Extract the [X, Y] coordinate from the center of the cell holding the provided text.  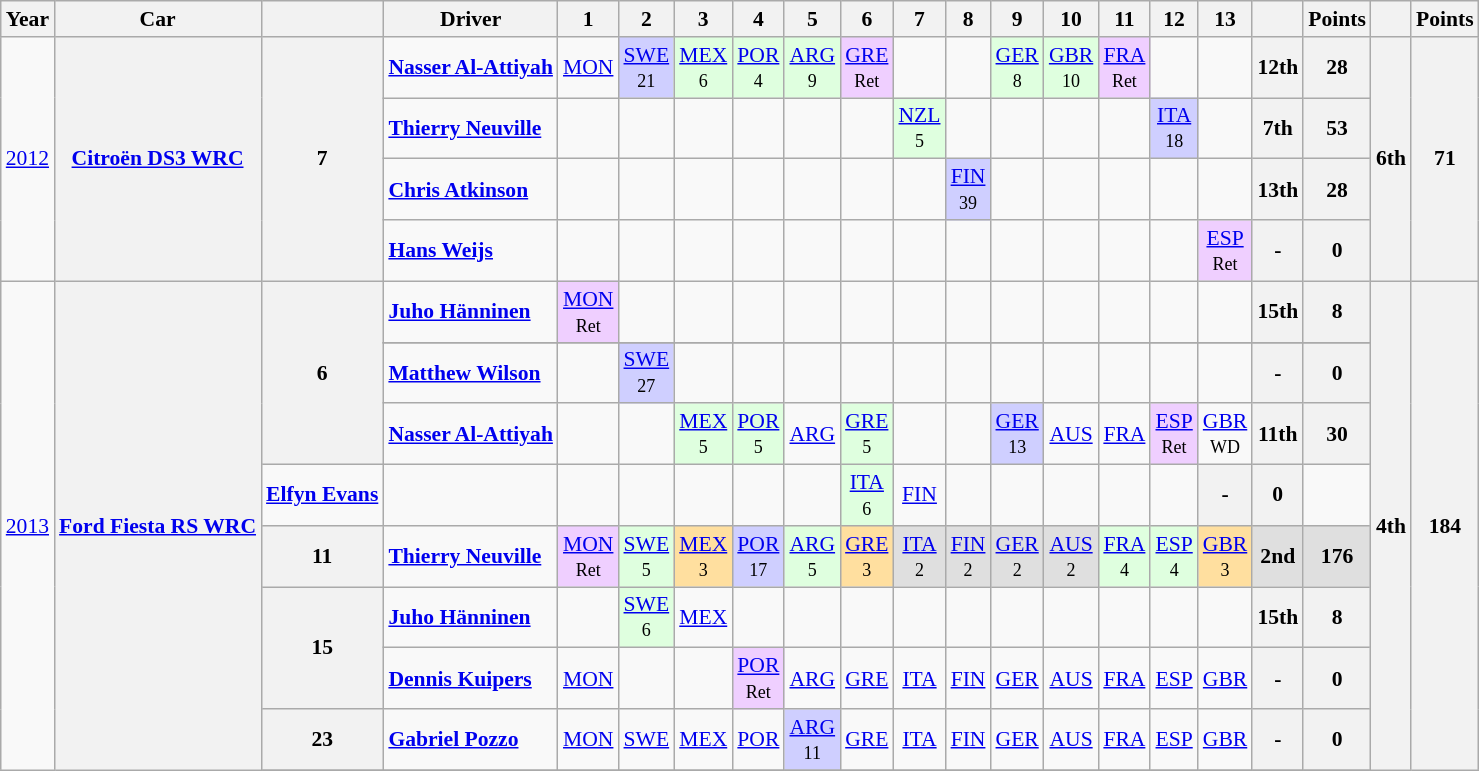
ESP4 [1174, 556]
Citroën DS3 WRC [158, 159]
4 [758, 19]
FIN2 [968, 556]
ITA2 [919, 556]
MEX6 [703, 68]
GRERet [866, 68]
FRA4 [1124, 556]
PORRet [758, 678]
Car [158, 19]
MEX5 [703, 434]
SWE [646, 740]
10 [1072, 19]
POR4 [758, 68]
MEX3 [703, 556]
Elfyn Evans [322, 496]
SWE27 [646, 372]
53 [1337, 128]
Chris Atkinson [470, 190]
GER8 [1016, 68]
GRE3 [866, 556]
2013 [28, 526]
GER2 [1016, 556]
71 [1445, 159]
184 [1445, 526]
9 [1016, 19]
2 [646, 19]
ITA18 [1174, 128]
POR [758, 740]
12 [1174, 19]
Hans Weijs [470, 250]
POR17 [758, 556]
GER13 [1016, 434]
Dennis Kuipers [470, 678]
3 [703, 19]
Matthew Wilson [470, 372]
GBR10 [1072, 68]
AUS2 [1072, 556]
5 [812, 19]
2nd [1278, 556]
Gabriel Pozzo [470, 740]
ARG5 [812, 556]
176 [1337, 556]
1 [588, 19]
SWE6 [646, 618]
ARG9 [812, 68]
Year [28, 19]
GRE5 [866, 434]
SWE21 [646, 68]
2012 [28, 159]
Ford Fiesta RS WRC [158, 526]
13 [1226, 19]
GBR3 [1226, 556]
23 [322, 740]
GBRWD [1226, 434]
FRARet [1124, 68]
ITA6 [866, 496]
4th [1391, 526]
POR5 [758, 434]
30 [1337, 434]
FIN39 [968, 190]
7th [1278, 128]
6th [1391, 159]
Driver [470, 19]
11th [1278, 434]
SWE5 [646, 556]
ARG11 [812, 740]
12th [1278, 68]
NZL5 [919, 128]
13th [1278, 190]
15 [322, 648]
